For the text-containing cell, return its midpoint in [X, Y] coordinate format. 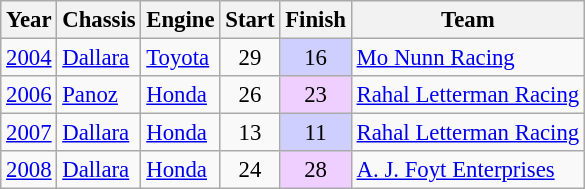
Engine [180, 20]
13 [250, 133]
2004 [29, 58]
26 [250, 95]
11 [316, 133]
Toyota [180, 58]
28 [316, 170]
Year [29, 20]
16 [316, 58]
Chassis [99, 20]
2007 [29, 133]
A. J. Foyt Enterprises [468, 170]
Finish [316, 20]
Mo Nunn Racing [468, 58]
2006 [29, 95]
2008 [29, 170]
23 [316, 95]
24 [250, 170]
Team [468, 20]
29 [250, 58]
Start [250, 20]
Panoz [99, 95]
